Locate the cell with the specified text and output its (X, Y) center coordinate. 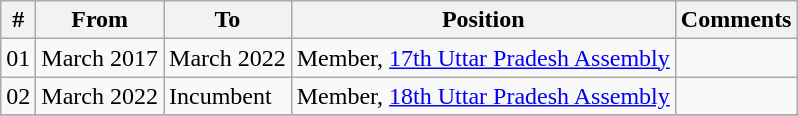
Incumbent (228, 96)
Comments (736, 20)
Position (483, 20)
Member, 17th Uttar Pradesh Assembly (483, 58)
01 (18, 58)
02 (18, 96)
# (18, 20)
Member, 18th Uttar Pradesh Assembly (483, 96)
March 2017 (100, 58)
To (228, 20)
From (100, 20)
